Return [x, y] of the center of cell containing provided text 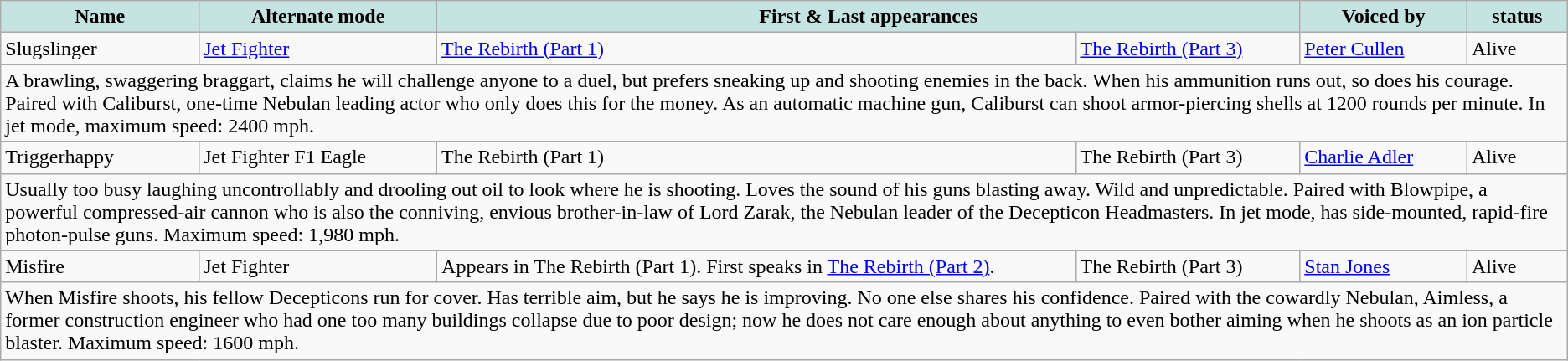
Appears in The Rebirth (Part 1). First speaks in The Rebirth (Part 2). [756, 266]
Charlie Adler [1384, 157]
Peter Cullen [1384, 49]
Jet Fighter F1 Eagle [318, 157]
Triggerhappy [101, 157]
Name [101, 17]
Voiced by [1384, 17]
status [1518, 17]
First & Last appearances [869, 17]
Slugslinger [101, 49]
Stan Jones [1384, 266]
Misfire [101, 266]
Alternate mode [318, 17]
